Locate the cell with the specified text and output its [X, Y] center coordinate. 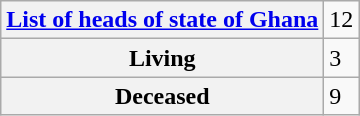
Living [162, 58]
List of heads of state of Ghana [162, 20]
Deceased [162, 96]
12 [342, 20]
3 [342, 58]
9 [342, 96]
